Return [X, Y] of the center of cell containing provided text 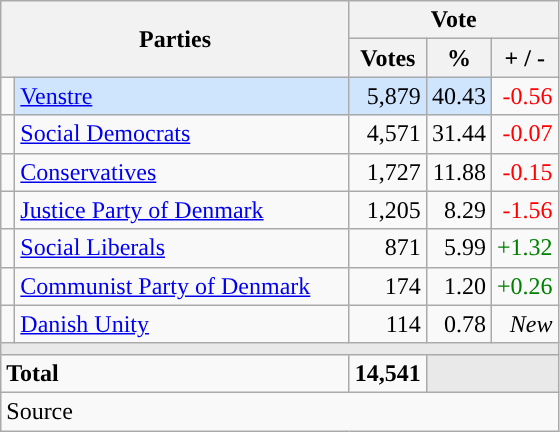
-0.07 [524, 134]
Social Democrats [182, 134]
5,879 [388, 96]
8.29 [458, 210]
% [458, 58]
Vote [454, 20]
New [524, 324]
Venstre [182, 96]
11.88 [458, 172]
1,205 [388, 210]
14,541 [388, 373]
0.78 [458, 324]
-0.56 [524, 96]
871 [388, 248]
Votes [388, 58]
1.20 [458, 286]
Source [280, 411]
Social Liberals [182, 248]
5.99 [458, 248]
Parties [176, 39]
-1.56 [524, 210]
+1.32 [524, 248]
Communist Party of Denmark [182, 286]
Total [176, 373]
Justice Party of Denmark [182, 210]
+0.26 [524, 286]
114 [388, 324]
1,727 [388, 172]
31.44 [458, 134]
+ / - [524, 58]
Conservatives [182, 172]
40.43 [458, 96]
174 [388, 286]
4,571 [388, 134]
-0.15 [524, 172]
Danish Unity [182, 324]
